Extract the (X, Y) coordinate from the center of the cell holding the provided text.  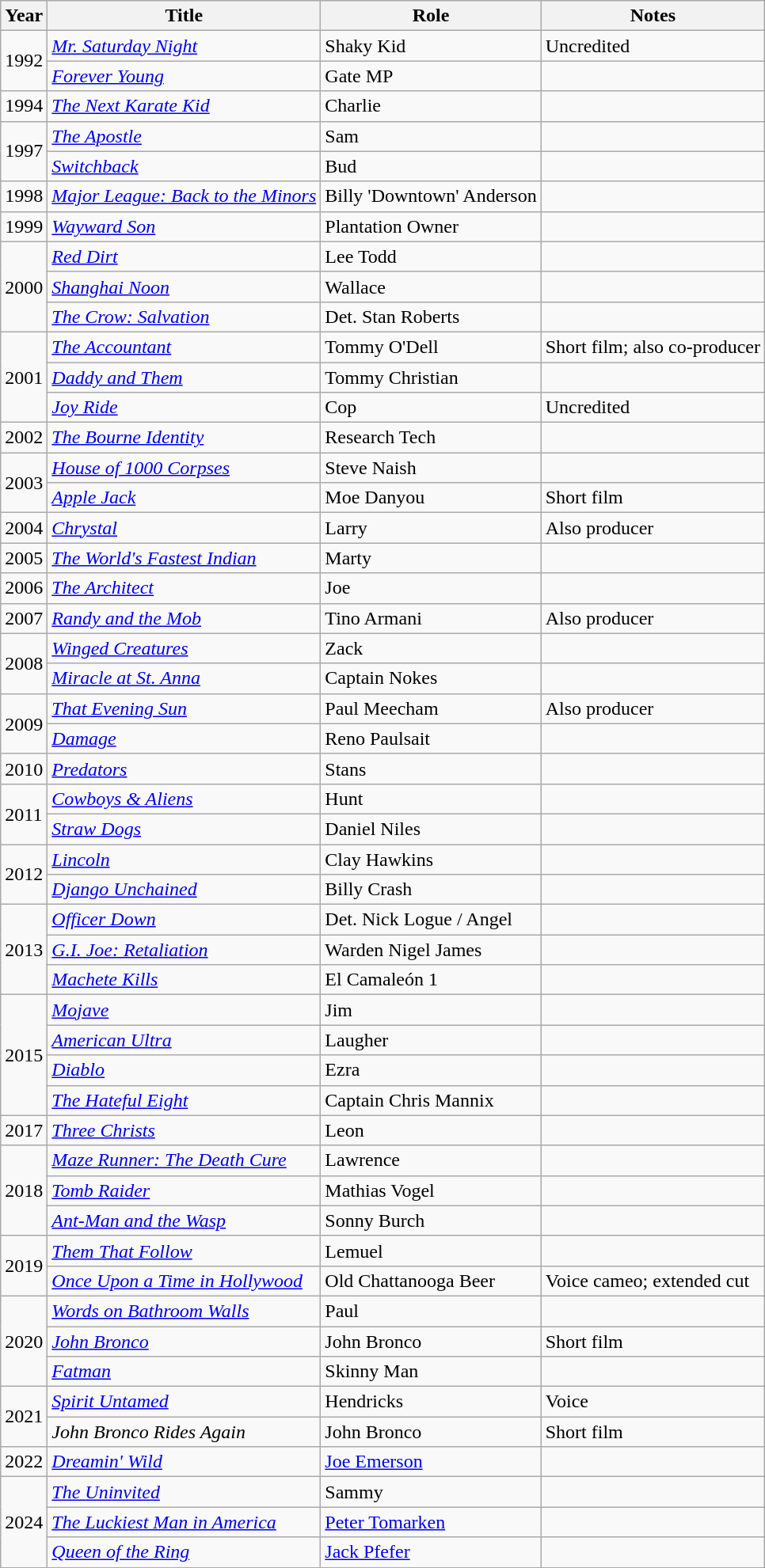
Switchback (184, 166)
Gate MP (431, 76)
2006 (24, 588)
Old Chattanooga Beer (431, 1281)
Clay Hawkins (431, 859)
The Apostle (184, 136)
Billy Crash (431, 890)
2021 (24, 1417)
Diablo (184, 1070)
2024 (24, 1522)
2015 (24, 1055)
Larry (431, 528)
Joy Ride (184, 408)
Research Tech (431, 438)
Captain Chris Mannix (431, 1100)
Warden Nigel James (431, 950)
Lincoln (184, 859)
John Bronco Rides Again (184, 1432)
1997 (24, 151)
Officer Down (184, 920)
The Hateful Eight (184, 1100)
Daddy and Them (184, 378)
Winged Creatures (184, 648)
Machete Kills (184, 980)
Lawrence (431, 1160)
Ant-Man and the Wasp (184, 1221)
Tommy O'Dell (431, 347)
Captain Nokes (431, 678)
Spirit Untamed (184, 1402)
Leon (431, 1130)
Charlie (431, 106)
Lemuel (431, 1251)
Predators (184, 769)
2009 (24, 723)
El Camaleón 1 (431, 980)
Mathias Vogel (431, 1190)
2022 (24, 1462)
Miracle at St. Anna (184, 678)
Paul (431, 1311)
Maze Runner: The Death Cure (184, 1160)
Short film; also co-producer (653, 347)
Det. Nick Logue / Angel (431, 920)
2000 (24, 287)
Straw Dogs (184, 829)
2018 (24, 1190)
2004 (24, 528)
Tino Armani (431, 618)
The Architect (184, 588)
Forever Young (184, 76)
Wallace (431, 287)
Mr. Saturday Night (184, 46)
Jim (431, 1010)
Ezra (431, 1070)
2019 (24, 1266)
Sonny Burch (431, 1221)
Daniel Niles (431, 829)
2007 (24, 618)
2005 (24, 558)
Bud (431, 166)
Apple Jack (184, 498)
Shaky Kid (431, 46)
Cowboys & Aliens (184, 799)
That Evening Sun (184, 708)
Hendricks (431, 1402)
1994 (24, 106)
Tomb Raider (184, 1190)
2002 (24, 438)
Damage (184, 738)
Hunt (431, 799)
The Accountant (184, 347)
Major League: Back to the Minors (184, 196)
Zack (431, 648)
House of 1000 Corpses (184, 468)
Voice cameo; extended cut (653, 1281)
Dreamin' Wild (184, 1462)
Once Upon a Time in Hollywood (184, 1281)
Steve Naish (431, 468)
Role (431, 16)
Skinny Man (431, 1372)
2003 (24, 483)
Chrystal (184, 528)
Laugher (431, 1040)
The Uninvited (184, 1492)
Tommy Christian (431, 378)
Django Unchained (184, 890)
Cop (431, 408)
Joe Emerson (431, 1462)
Shanghai Noon (184, 287)
Three Christs (184, 1130)
2010 (24, 769)
Jack Pfefer (431, 1552)
Randy and the Mob (184, 618)
Wayward Son (184, 226)
Queen of the Ring (184, 1552)
Mojave (184, 1010)
Words on Bathroom Walls (184, 1311)
1992 (24, 61)
Stans (431, 769)
2011 (24, 814)
G.I. Joe: Retaliation (184, 950)
The Bourne Identity (184, 438)
Red Dirt (184, 256)
2020 (24, 1341)
Marty (431, 558)
2017 (24, 1130)
Det. Stan Roberts (431, 317)
Year (24, 16)
Lee Todd (431, 256)
Moe Danyou (431, 498)
The World's Fastest Indian (184, 558)
Title (184, 16)
1998 (24, 196)
The Crow: Salvation (184, 317)
American Ultra (184, 1040)
Sammy (431, 1492)
Notes (653, 16)
Plantation Owner (431, 226)
Voice (653, 1402)
Reno Paulsait (431, 738)
2008 (24, 663)
Paul Meecham (431, 708)
Fatman (184, 1372)
2013 (24, 950)
2001 (24, 377)
Billy 'Downtown' Anderson (431, 196)
Them That Follow (184, 1251)
Peter Tomarken (431, 1522)
Joe (431, 588)
2012 (24, 874)
The Luckiest Man in America (184, 1522)
Sam (431, 136)
1999 (24, 226)
The Next Karate Kid (184, 106)
